Identify which cell holds the provided text, then report its (X, Y) central coordinate. 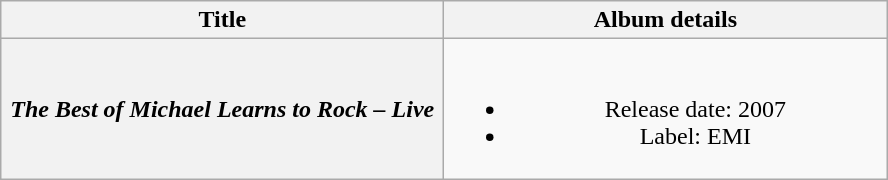
Album details (666, 20)
Release date: 2007Label: EMI (666, 109)
The Best of Michael Learns to Rock – Live (222, 109)
Title (222, 20)
